Identify which cell holds the provided text, then report its (X, Y) central coordinate. 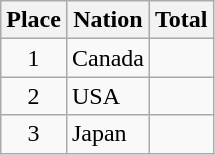
Canada (108, 58)
USA (108, 96)
Japan (108, 134)
Nation (108, 20)
Total (181, 20)
2 (34, 96)
3 (34, 134)
Place (34, 20)
1 (34, 58)
